Search for the cell housing the specified text and yield its [X, Y] center coordinate. 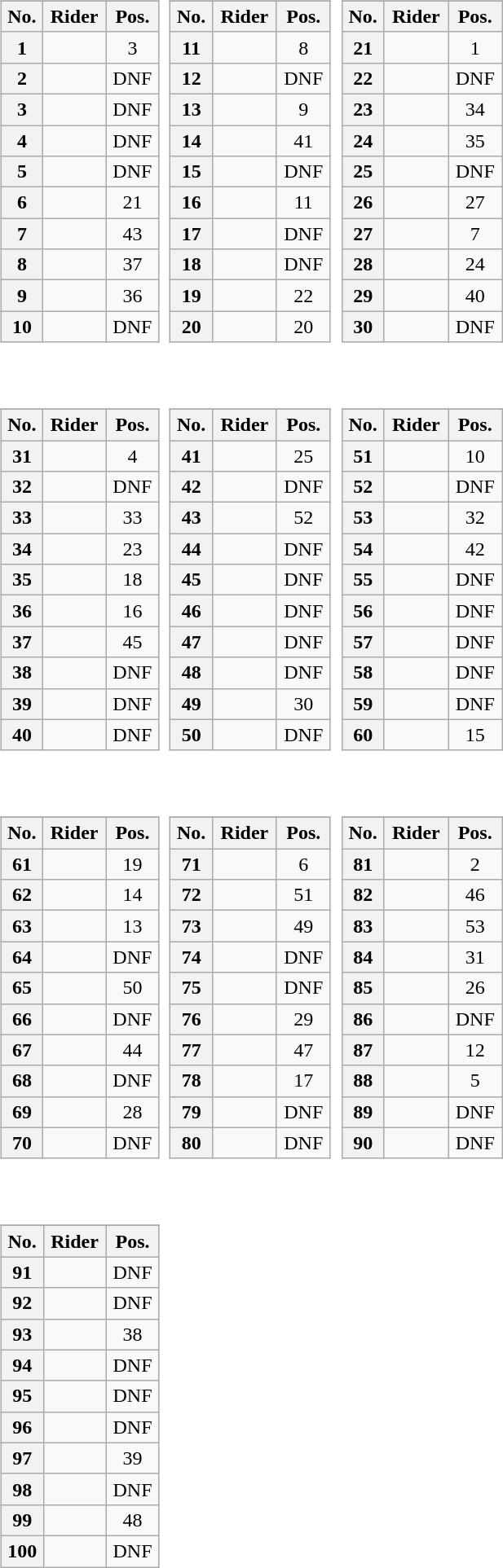
70 [21, 1143]
55 [363, 580]
76 [192, 1019]
68 [21, 1081]
59 [363, 704]
98 [22, 1489]
62 [21, 895]
72 [192, 895]
89 [363, 1112]
81 [363, 864]
95 [22, 1396]
93 [22, 1334]
83 [363, 926]
91 [22, 1272]
67 [21, 1050]
69 [21, 1112]
96 [22, 1427]
88 [363, 1081]
78 [192, 1081]
No. Rider Pos. 71 6 72 51 73 49 74 DNF 75 DNF 76 29 77 47 78 17 79 DNF 80 DNF [253, 977]
94 [22, 1365]
77 [192, 1050]
100 [22, 1551]
92 [22, 1303]
75 [192, 988]
71 [192, 864]
58 [363, 673]
79 [192, 1112]
74 [192, 957]
66 [21, 1019]
64 [21, 957]
56 [363, 611]
85 [363, 988]
57 [363, 642]
86 [363, 1019]
61 [21, 864]
87 [363, 1050]
60 [363, 735]
73 [192, 926]
65 [21, 988]
97 [22, 1458]
54 [363, 549]
90 [363, 1143]
84 [363, 957]
82 [363, 895]
80 [192, 1143]
63 [21, 926]
99 [22, 1520]
No. Rider Pos. 41 25 42 DNF 43 52 44 DNF 45 DNF 46 DNF 47 DNF 48 DNF 49 30 50 DNF [253, 569]
